Return [X, Y] of the center of cell containing provided text 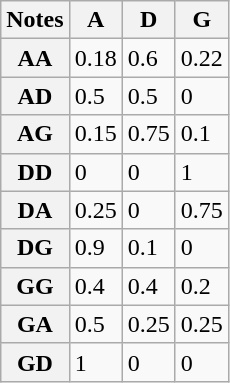
AD [35, 96]
0.15 [96, 134]
0.2 [202, 286]
D [148, 20]
DA [35, 210]
0.9 [96, 248]
DD [35, 172]
0.18 [96, 58]
GD [35, 362]
AG [35, 134]
GG [35, 286]
DG [35, 248]
A [96, 20]
Notes [35, 20]
G [202, 20]
AA [35, 58]
0.22 [202, 58]
GA [35, 324]
0.6 [148, 58]
